Pinpoint the cell where the given text exists, returning its [X, Y] midpoint coordinate. 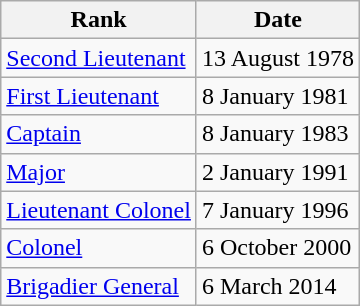
First Lieutenant [99, 96]
Major [99, 172]
6 March 2014 [278, 286]
8 January 1983 [278, 134]
2 January 1991 [278, 172]
7 January 1996 [278, 210]
13 August 1978 [278, 58]
Lieutenant Colonel [99, 210]
Brigadier General [99, 286]
Captain [99, 134]
Rank [99, 20]
Colonel [99, 248]
Date [278, 20]
8 January 1981 [278, 96]
6 October 2000 [278, 248]
Second Lieutenant [99, 58]
